Return the (X, Y) coordinate for the center point of the cell that contains the specified text.  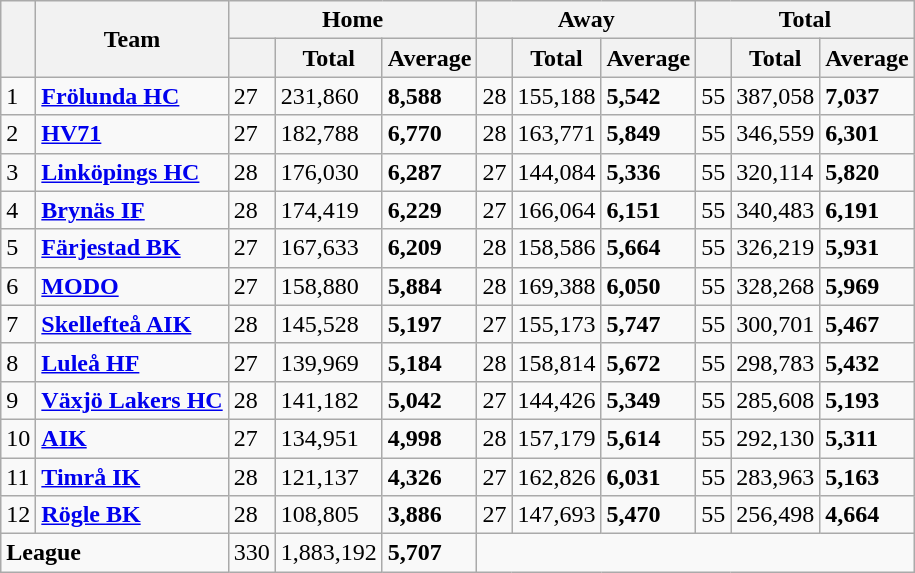
5,184 (430, 362)
320,114 (776, 172)
174,419 (328, 210)
Färjestad BK (132, 248)
121,137 (328, 477)
4,664 (868, 515)
141,182 (328, 400)
231,860 (328, 96)
1 (18, 96)
144,084 (556, 172)
300,701 (776, 324)
144,426 (556, 400)
5,969 (868, 286)
330 (252, 553)
League (114, 553)
5,467 (868, 324)
5,470 (648, 515)
Home (352, 20)
5,664 (648, 248)
283,963 (776, 477)
5,614 (648, 438)
134,951 (328, 438)
292,130 (776, 438)
326,219 (776, 248)
5,042 (430, 400)
7,037 (868, 96)
158,814 (556, 362)
5,432 (868, 362)
5,163 (868, 477)
166,064 (556, 210)
139,969 (328, 362)
6,031 (648, 477)
6 (18, 286)
108,805 (328, 515)
3,886 (430, 515)
10 (18, 438)
5,193 (868, 400)
Luleå HF (132, 362)
5,542 (648, 96)
8 (18, 362)
145,528 (328, 324)
5,349 (648, 400)
4 (18, 210)
MODO (132, 286)
AIK (132, 438)
2 (18, 134)
158,880 (328, 286)
1,883,192 (328, 553)
HV71 (132, 134)
6,770 (430, 134)
6,287 (430, 172)
6,229 (430, 210)
155,188 (556, 96)
5,336 (648, 172)
182,788 (328, 134)
5,197 (430, 324)
256,498 (776, 515)
5 (18, 248)
Linköpings HC (132, 172)
6,191 (868, 210)
340,483 (776, 210)
169,388 (556, 286)
167,633 (328, 248)
285,608 (776, 400)
6,050 (648, 286)
147,693 (556, 515)
6,209 (430, 248)
5,849 (648, 134)
298,783 (776, 362)
328,268 (776, 286)
Team (132, 39)
Away (586, 20)
5,707 (430, 553)
Rögle BK (132, 515)
Skellefteå AIK (132, 324)
5,311 (868, 438)
5,884 (430, 286)
157,179 (556, 438)
5,747 (648, 324)
12 (18, 515)
346,559 (776, 134)
11 (18, 477)
6,151 (648, 210)
387,058 (776, 96)
5,931 (868, 248)
7 (18, 324)
Timrå IK (132, 477)
9 (18, 400)
5,672 (648, 362)
3 (18, 172)
163,771 (556, 134)
Frölunda HC (132, 96)
8,588 (430, 96)
155,173 (556, 324)
Brynäs IF (132, 210)
158,586 (556, 248)
4,326 (430, 477)
Växjö Lakers HC (132, 400)
176,030 (328, 172)
5,820 (868, 172)
162,826 (556, 477)
4,998 (430, 438)
6,301 (868, 134)
